Pinpoint the cell where the given text exists, returning its (x, y) midpoint coordinate. 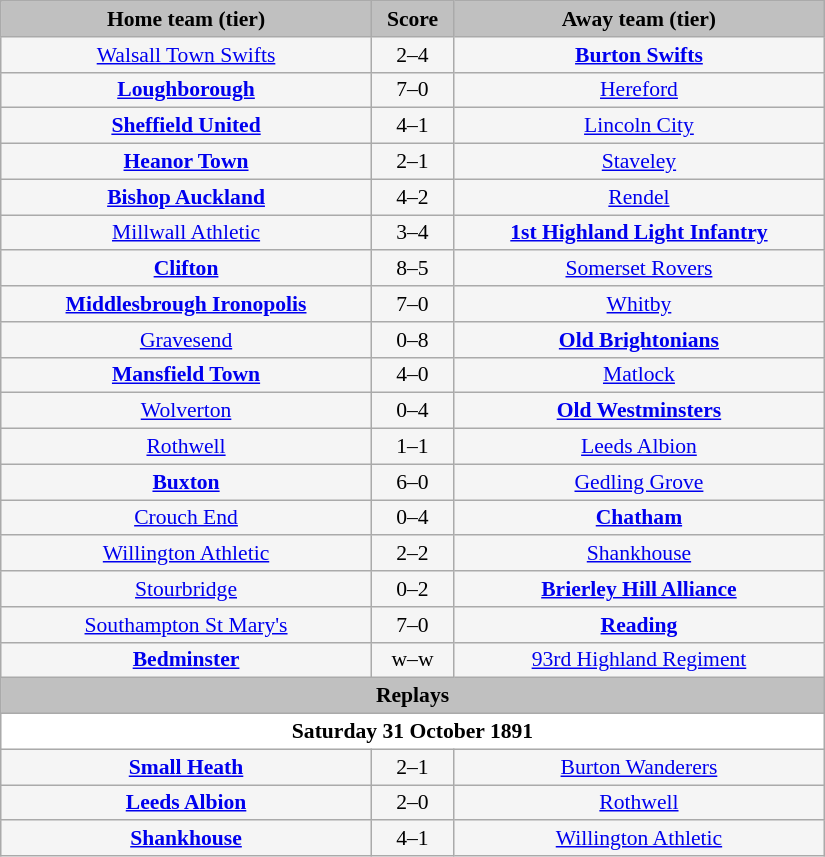
93rd Highland Regiment (640, 660)
Bedminster (186, 660)
Bishop Auckland (186, 197)
Matlock (640, 375)
4–0 (412, 375)
1st Highland Light Infantry (640, 233)
Saturday 31 October 1891 (413, 732)
Heanor Town (186, 162)
Hereford (640, 90)
Walsall Town Swifts (186, 55)
Burton Wanderers (640, 767)
Small Heath (186, 767)
Score (412, 19)
2–4 (412, 55)
Away team (tier) (640, 19)
6–0 (412, 482)
Home team (tier) (186, 19)
Whitby (640, 304)
Brierley Hill Alliance (640, 589)
Reading (640, 625)
Old Westminsters (640, 411)
Gedling Grove (640, 482)
Rendel (640, 197)
3–4 (412, 233)
0–2 (412, 589)
Loughborough (186, 90)
Stourbridge (186, 589)
4–2 (412, 197)
2–2 (412, 554)
Buxton (186, 482)
Millwall Athletic (186, 233)
Burton Swifts (640, 55)
Sheffield United (186, 126)
Crouch End (186, 518)
Lincoln City (640, 126)
Chatham (640, 518)
Somerset Rovers (640, 269)
2–0 (412, 803)
Old Brightonians (640, 340)
Southampton St Mary's (186, 625)
Replays (413, 696)
0–8 (412, 340)
Wolverton (186, 411)
Staveley (640, 162)
1–1 (412, 447)
Clifton (186, 269)
Mansfield Town (186, 375)
Gravesend (186, 340)
8–5 (412, 269)
Middlesbrough Ironopolis (186, 304)
w–w (412, 660)
